For the text-containing cell, return its midpoint in (X, Y) coordinate format. 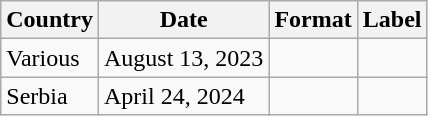
Various (50, 58)
Country (50, 20)
April 24, 2024 (183, 96)
Format (313, 20)
Date (183, 20)
August 13, 2023 (183, 58)
Label (392, 20)
Serbia (50, 96)
